Scan for the cell matching the given text and deliver its (x, y) coordinate at center. 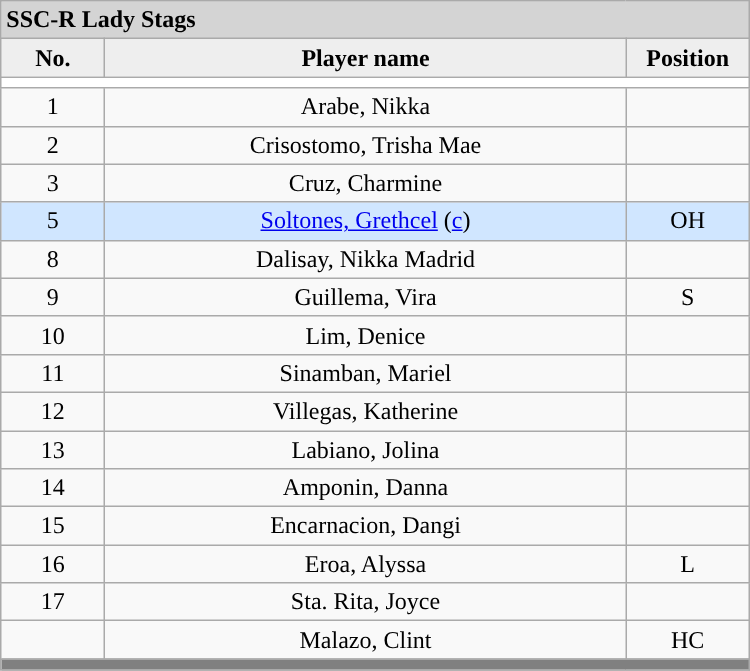
HC (688, 640)
Guillema, Vira (366, 297)
Crisostomo, Trisha Mae (366, 145)
Malazo, Clint (366, 640)
Sta. Rita, Joyce (366, 602)
10 (53, 335)
3 (53, 183)
Labiano, Jolina (366, 449)
8 (53, 259)
Lim, Denice (366, 335)
Cruz, Charmine (366, 183)
No. (53, 58)
9 (53, 297)
Soltones, Grethcel (c) (366, 221)
Encarnacion, Dangi (366, 526)
13 (53, 449)
Sinamban, Mariel (366, 373)
15 (53, 526)
L (688, 564)
11 (53, 373)
16 (53, 564)
S (688, 297)
5 (53, 221)
17 (53, 602)
2 (53, 145)
Player name (366, 58)
Eroa, Alyssa (366, 564)
12 (53, 411)
Dalisay, Nikka Madrid (366, 259)
Position (688, 58)
SSC-R Lady Stags (375, 20)
Villegas, Katherine (366, 411)
Arabe, Nikka (366, 107)
1 (53, 107)
OH (688, 221)
Amponin, Danna (366, 488)
14 (53, 488)
